Output the (X, Y) coordinate of the center of the cell containing the given text.  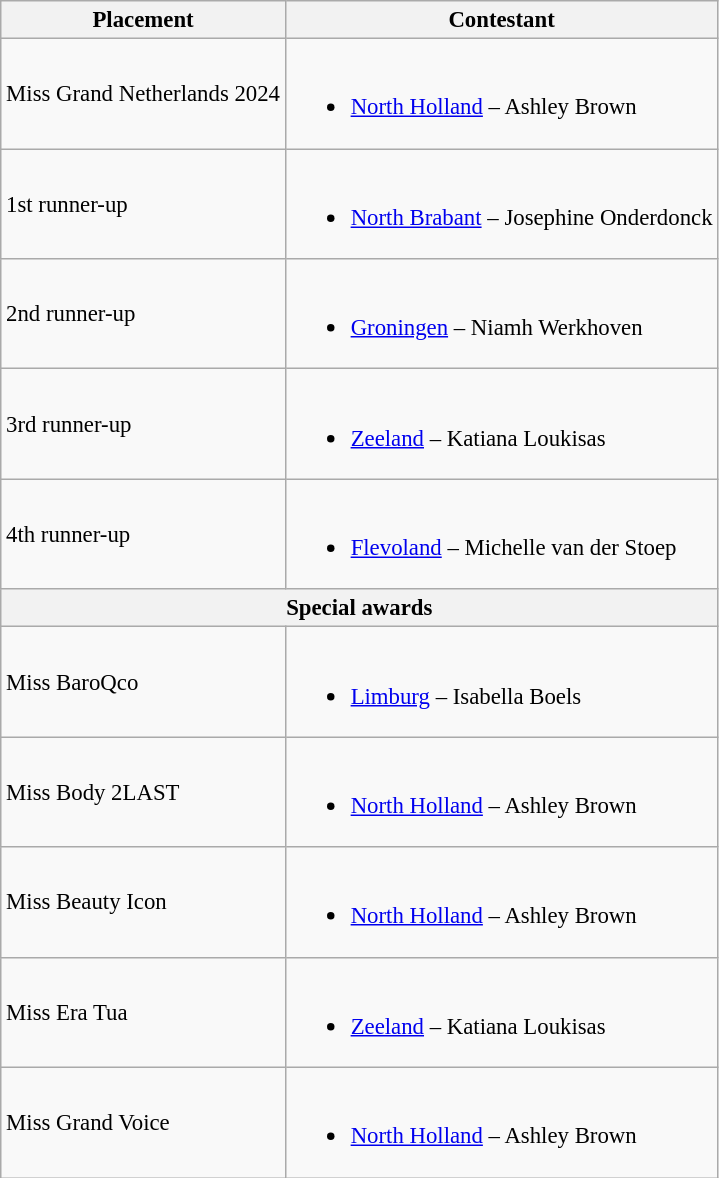
1st runner-up (144, 204)
Miss Body 2LAST (144, 792)
Contestant (501, 20)
2nd runner-up (144, 314)
Miss Beauty Icon (144, 902)
Miss Grand Voice (144, 1123)
Groningen – Niamh Werkhoven (501, 314)
3rd runner-up (144, 424)
Miss Era Tua (144, 1012)
Miss BaroQco (144, 682)
Special awards (360, 608)
4th runner-up (144, 534)
Limburg – Isabella Boels (501, 682)
Miss Grand Netherlands 2024 (144, 94)
Placement (144, 20)
Flevoland – Michelle van der Stoep (501, 534)
North Brabant – Josephine Onderdonck (501, 204)
